Pinpoint the cell where the given text exists, returning its [X, Y] midpoint coordinate. 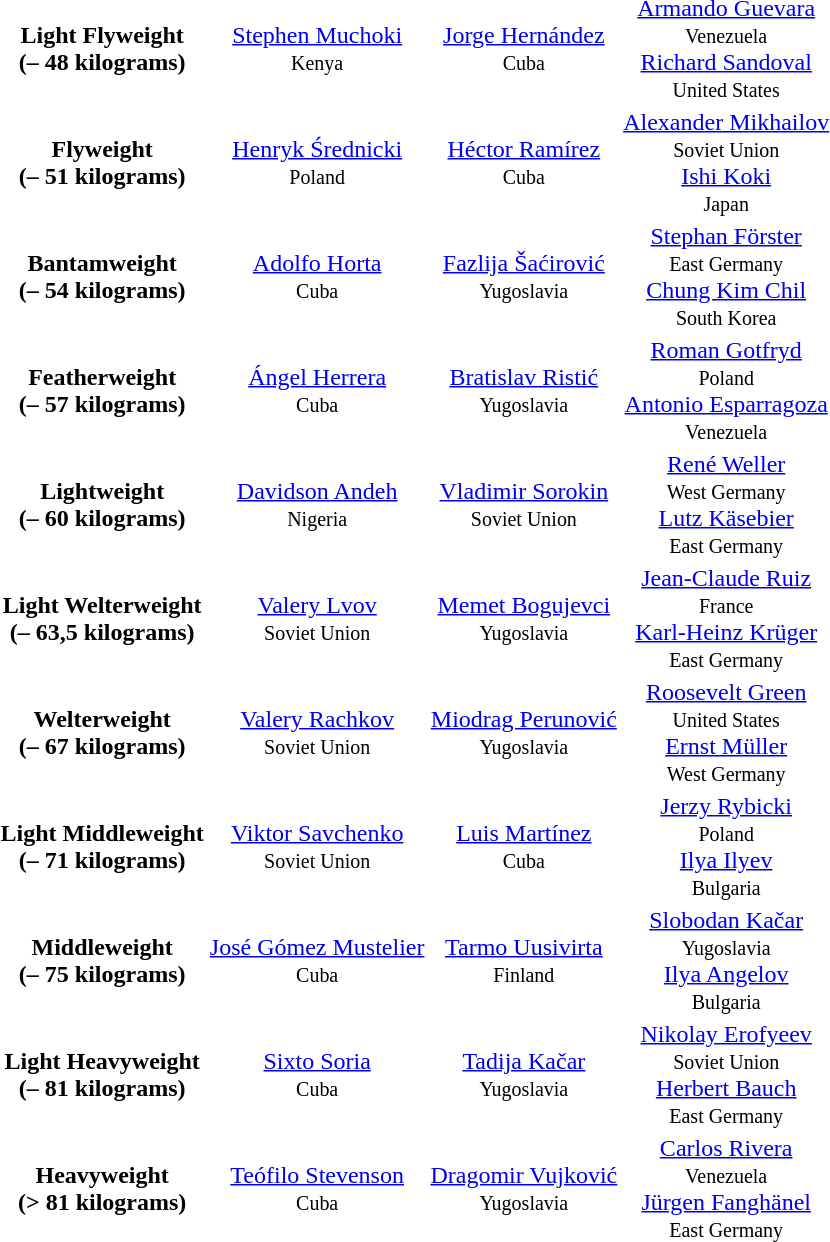
Ángel HerreraCuba [317, 390]
Valery LvovSoviet Union [317, 618]
Valery RachkovSoviet Union [317, 732]
Héctor RamírezCuba [524, 162]
Fazlija ŠaćirovićYugoslavia [524, 276]
Tadija KačarYugoslavia [524, 1074]
Bratislav RistićYugoslavia [524, 390]
Henryk ŚrednickiPoland [317, 162]
Adolfo HortaCuba [317, 276]
Tarmo UusivirtaFinland [524, 960]
Vladimir SorokinSoviet Union [524, 504]
José Gómez MustelierCuba [317, 960]
Sixto SoriaCuba [317, 1074]
Luis MartínezCuba [524, 846]
Viktor SavchenkoSoviet Union [317, 846]
Memet BogujevciYugoslavia [524, 618]
Miodrag PerunovićYugoslavia [524, 732]
Davidson AndehNigeria [317, 504]
